Search for the cell housing the specified text and yield its (x, y) center coordinate. 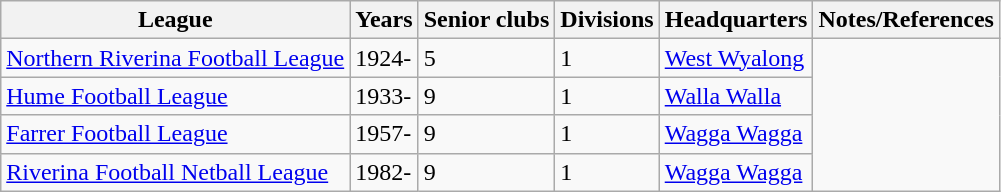
1933- (384, 96)
Walla Walla (736, 96)
Northern Riverina Football League (176, 58)
Riverina Football Netball League (176, 172)
Senior clubs (486, 20)
Divisions (607, 20)
1924- (384, 58)
Hume Football League (176, 96)
Years (384, 20)
1982- (384, 172)
West Wyalong (736, 58)
5 (486, 58)
1957- (384, 134)
League (176, 20)
Farrer Football League (176, 134)
Headquarters (736, 20)
Notes/References (906, 20)
